For the text-containing cell, return its midpoint in [X, Y] coordinate format. 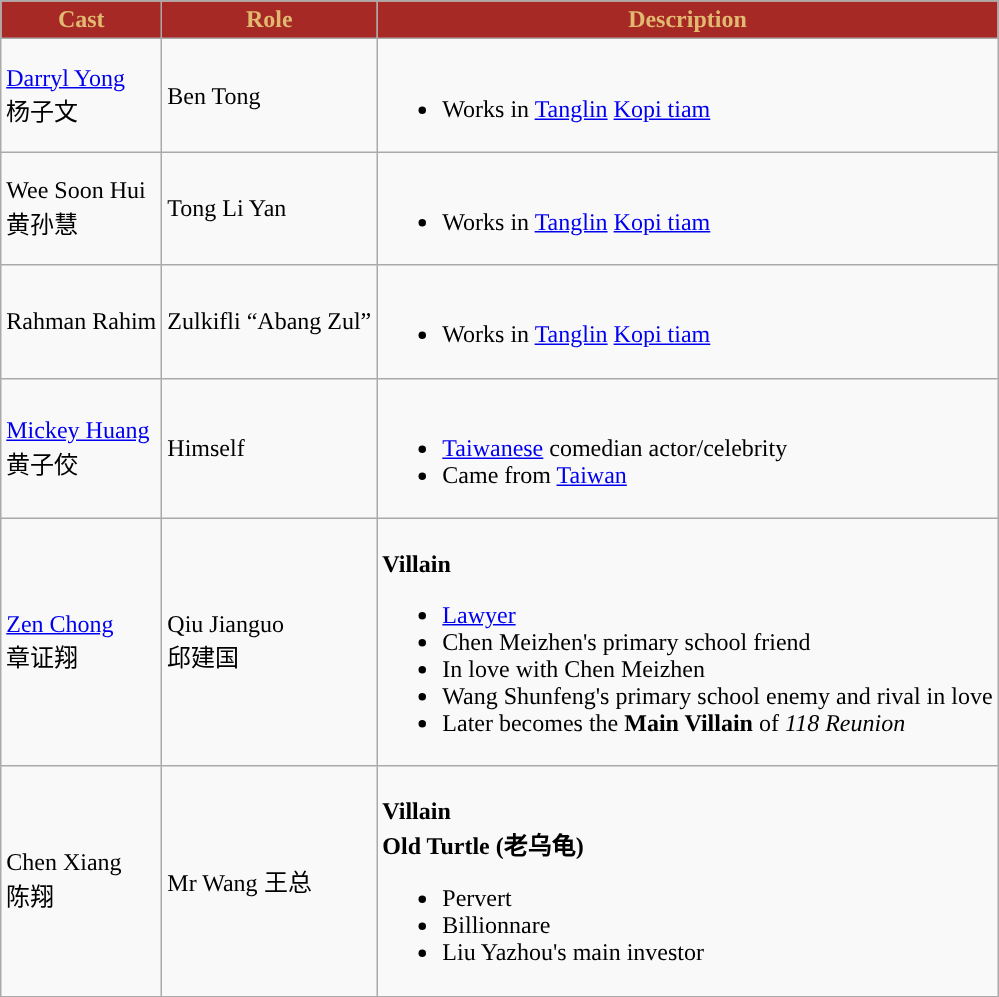
Wee Soon Hui黄孙慧 [82, 208]
Mr Wang 王总 [270, 881]
Cast [82, 20]
Taiwanese comedian actor/celebrityCame from Taiwan [688, 448]
Zen Chong章证翔 [82, 642]
Mickey Huang黄子佼 [82, 448]
Qiu Jianguo 邱建国 [270, 642]
Himself [270, 448]
Description [688, 20]
Ben Tong [270, 96]
Chen Xiang陈翔 [82, 881]
Villain Old Turtle (老乌龟)PervertBillionnareLiu Yazhou's main investor [688, 881]
Darryl Yong杨子文 [82, 96]
Rahman Rahim [82, 322]
Zulkifli “Abang Zul” [270, 322]
Role [270, 20]
Tong Li Yan [270, 208]
